Output the [X, Y] coordinate of the center of the cell containing the given text.  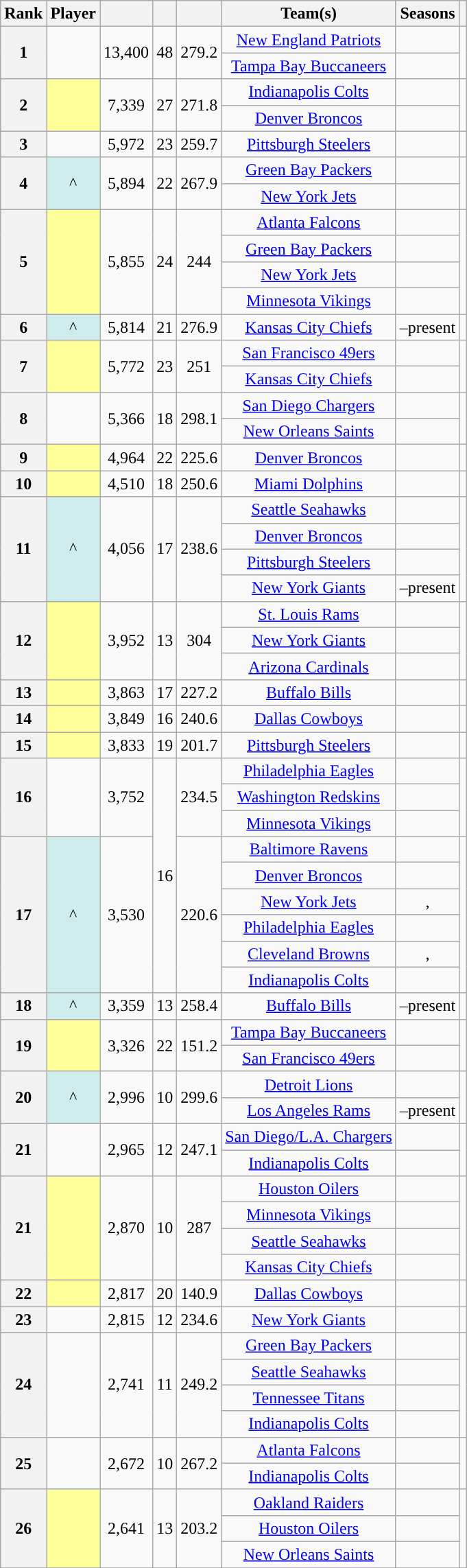
3,952 [126, 640]
7 [23, 366]
3,863 [126, 692]
298.1 [199, 419]
St. Louis Rams [309, 614]
140.9 [199, 1294]
13,400 [126, 53]
5,855 [126, 261]
2,870 [126, 1228]
3,359 [126, 1006]
4 [23, 183]
Seasons [427, 14]
259.7 [199, 144]
Miami Dolphins [309, 484]
Tennessee Titans [309, 1398]
Rank [23, 14]
4,056 [126, 549]
151.2 [199, 1045]
2,815 [126, 1320]
4,964 [126, 458]
287 [199, 1228]
234.6 [199, 1320]
7,339 [126, 105]
2,996 [126, 1097]
9 [23, 458]
Baltimore Ravens [309, 850]
Washington Redskins [309, 797]
8 [23, 419]
5,772 [126, 366]
2,672 [126, 1463]
244 [199, 261]
201.7 [199, 745]
3,849 [126, 718]
Team(s) [309, 14]
Player [73, 14]
Detroit Lions [309, 1084]
267.9 [199, 183]
234.5 [199, 797]
258.4 [199, 1006]
304 [199, 640]
3,530 [126, 915]
240.6 [199, 718]
299.6 [199, 1097]
227.2 [199, 692]
15 [23, 745]
3,833 [126, 745]
3,752 [126, 797]
26 [23, 1528]
249.2 [199, 1385]
247.1 [199, 1149]
2,965 [126, 1149]
276.9 [199, 327]
San Diego Chargers [309, 406]
2 [23, 105]
5,972 [126, 144]
Arizona Cardinals [309, 666]
250.6 [199, 484]
5,894 [126, 183]
25 [23, 1463]
4,510 [126, 484]
2,641 [126, 1528]
1 [23, 53]
267.2 [199, 1463]
14 [23, 718]
203.2 [199, 1528]
238.6 [199, 549]
3,326 [126, 1045]
5,366 [126, 419]
3 [23, 144]
6 [23, 327]
Oakland Raiders [309, 1502]
48 [165, 53]
Cleveland Browns [309, 954]
New England Patriots [309, 40]
251 [199, 366]
225.6 [199, 458]
Los Angeles Rams [309, 1110]
5,814 [126, 327]
271.8 [199, 105]
27 [165, 105]
San Diego/L.A. Chargers [309, 1136]
220.6 [199, 915]
2,817 [126, 1294]
5 [23, 261]
279.2 [199, 53]
2,741 [126, 1385]
